Search for the cell housing the specified text and yield its (X, Y) center coordinate. 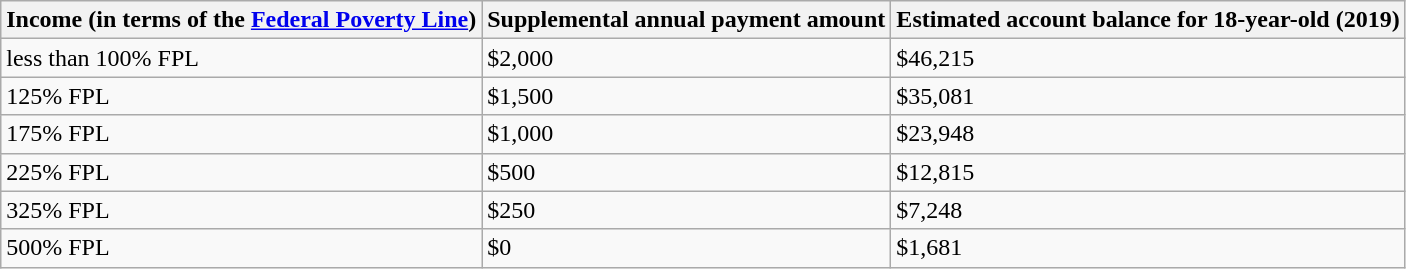
$12,815 (1148, 172)
125% FPL (242, 96)
Income (in terms of the Federal Poverty Line) (242, 20)
$0 (686, 248)
$23,948 (1148, 134)
$35,081 (1148, 96)
$2,000 (686, 58)
less than 100% FPL (242, 58)
$7,248 (1148, 210)
$1,000 (686, 134)
Estimated account balance for 18-year-old (2019) (1148, 20)
$500 (686, 172)
325% FPL (242, 210)
175% FPL (242, 134)
225% FPL (242, 172)
$250 (686, 210)
500% FPL (242, 248)
$46,215 (1148, 58)
$1,681 (1148, 248)
$1,500 (686, 96)
Supplemental annual payment amount (686, 20)
